Return (x, y) of the center of cell containing provided text 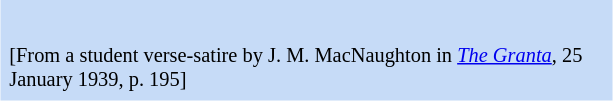
[From a student verse-satire by J. M. MacNaughton in The Granta, 25 January 1939, p. 195] (306, 68)
